Pinpoint the cell where the given text exists, returning its (X, Y) midpoint coordinate. 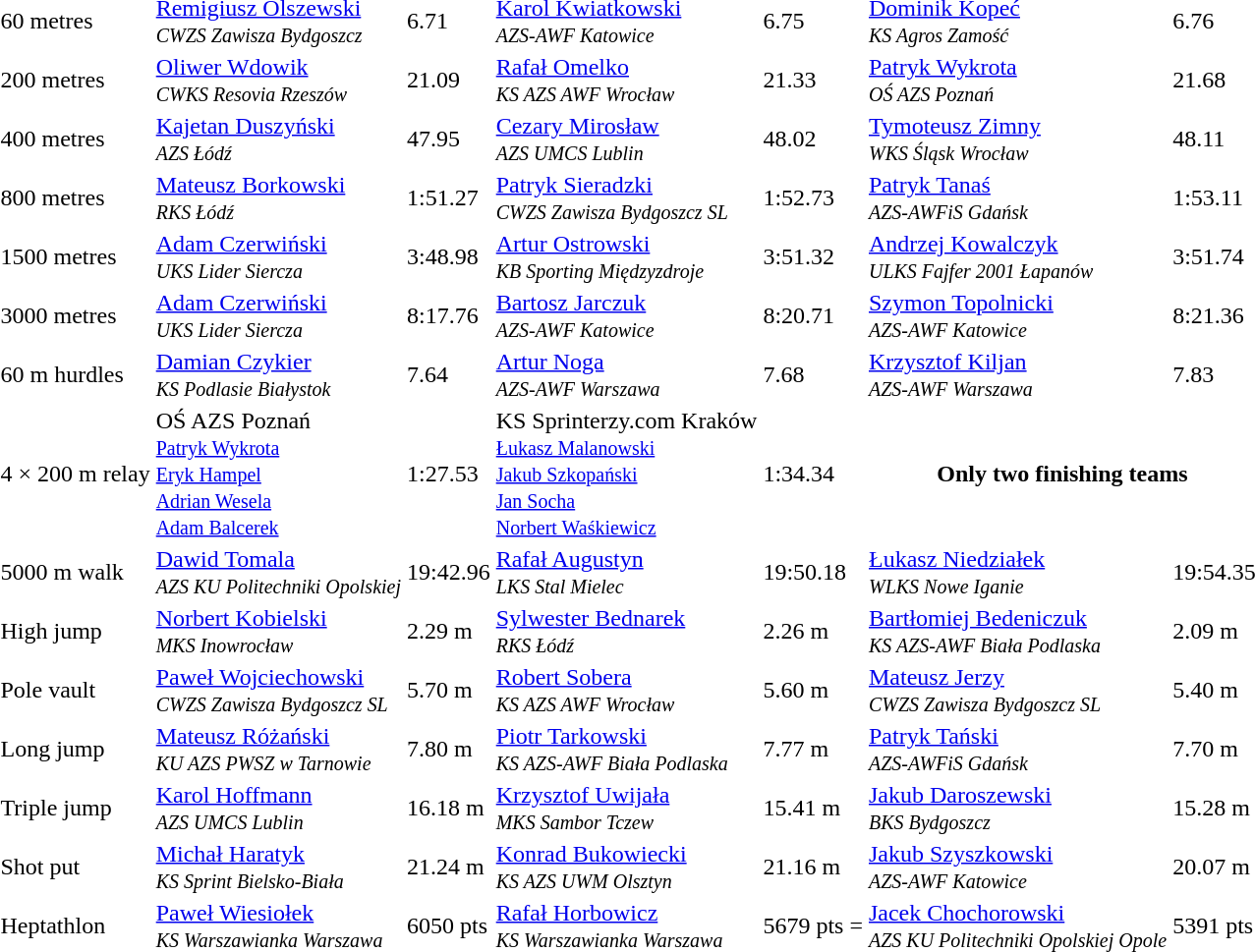
Mateusz JerzyCWZS Zawisza Bydgoszcz SL (1017, 690)
Patryk WykrotaOŚ AZS Poznań (1017, 81)
3:51.32 (814, 257)
KS Sprinterzy.com Kraków Łukasz MalanowskiJakub SzkopańskiJan SochaNorbert Waśkiewicz (627, 474)
Rafał AugustynLKS Stal Mielec (627, 572)
Patryk TańskiAZS-AWFiS Gdańsk (1017, 749)
Rafał OmelkoKS AZS AWF Wrocław (627, 81)
Cezary MirosławAZS UMCS Lublin (627, 140)
1:51.27 (449, 198)
Jakub SzyszkowskiAZS-AWF Katowice (1017, 867)
1:34.34 (814, 474)
Karol HoffmannAZS UMCS Lublin (278, 808)
15.41 m (814, 808)
19:50.18 (814, 572)
Dawid TomalaAZS KU Politechniki Opolskiej (278, 572)
2.26 m (814, 631)
Szymon TopolnickiAZS-AWF Katowice (1017, 316)
21.09 (449, 81)
21.16 m (814, 867)
5.70 m (449, 690)
21.24 m (449, 867)
Konrad BukowieckiKS AZS UWM Olsztyn (627, 867)
1:27.53 (449, 474)
7.80 m (449, 749)
2.29 m (449, 631)
48.02 (814, 140)
Piotr TarkowskiKS AZS-AWF Biała Podlaska (627, 749)
Oliwer WdowikCWKS Resovia Rzeszów (278, 81)
Łukasz NiedziałekWLKS Nowe Iganie (1017, 572)
Norbert KobielskiMKS Inowrocław (278, 631)
OŚ AZS PoznańPatryk WykrotaEryk HampelAdrian WeselaAdam Balcerek (278, 474)
Krzysztof UwijałaMKS Sambor Tczew (627, 808)
Tymoteusz ZimnyWKS Śląsk Wrocław (1017, 140)
Mateusz BorkowskiRKS Łódź (278, 198)
Patryk SieradzkiCWZS Zawisza Bydgoszcz SL (627, 198)
16.18 m (449, 808)
Bartosz JarczukAZS-AWF Katowice (627, 316)
Patryk TanaśAZS-AWFiS Gdańsk (1017, 198)
Andrzej KowalczykULKS Fajfer 2001 Łapanów (1017, 257)
Damian CzykierKS Podlasie Białystok (278, 375)
Robert SoberaKS AZS AWF Wrocław (627, 690)
Artur NogaAZS-AWF Warszawa (627, 375)
Jakub DaroszewskiBKS Bydgoszcz (1017, 808)
8:20.71 (814, 316)
47.95 (449, 140)
Mateusz RóżańskiKU AZS PWSZ w Tarnowie (278, 749)
7.77 m (814, 749)
19:42.96 (449, 572)
Sylwester BednarekRKS Łódź (627, 631)
Michał HaratykKS Sprint Bielsko-Biała (278, 867)
5.60 m (814, 690)
7.64 (449, 375)
Bartłomiej BedeniczukKS AZS-AWF Biała Podlaska (1017, 631)
3:48.98 (449, 257)
Paweł WojciechowskiCWZS Zawisza Bydgoszcz SL (278, 690)
7.68 (814, 375)
Artur OstrowskiKB Sporting Międzyzdroje (627, 257)
Krzysztof KiljanAZS-AWF Warszawa (1017, 375)
Kajetan DuszyńskiAZS Łódź (278, 140)
21.33 (814, 81)
1:52.73 (814, 198)
8:17.76 (449, 316)
